Detect which cell encompasses the target text, then output its [x, y] center coordinate. 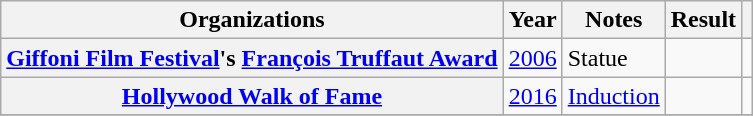
Hollywood Walk of Fame [252, 96]
Giffoni Film Festival's François Truffaut Award [252, 58]
Year [532, 20]
2006 [532, 58]
Organizations [252, 20]
Notes [614, 20]
Statue [614, 58]
Result [703, 20]
Induction [614, 96]
2016 [532, 96]
